Extract the (x, y) coordinate from the center of the cell holding the provided text.  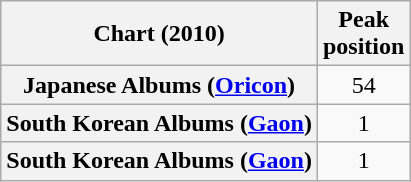
Peakposition (363, 34)
Chart (2010) (160, 34)
Japanese Albums (Oricon) (160, 85)
54 (363, 85)
